Extract the (X, Y) coordinate from the center of the cell holding the provided text.  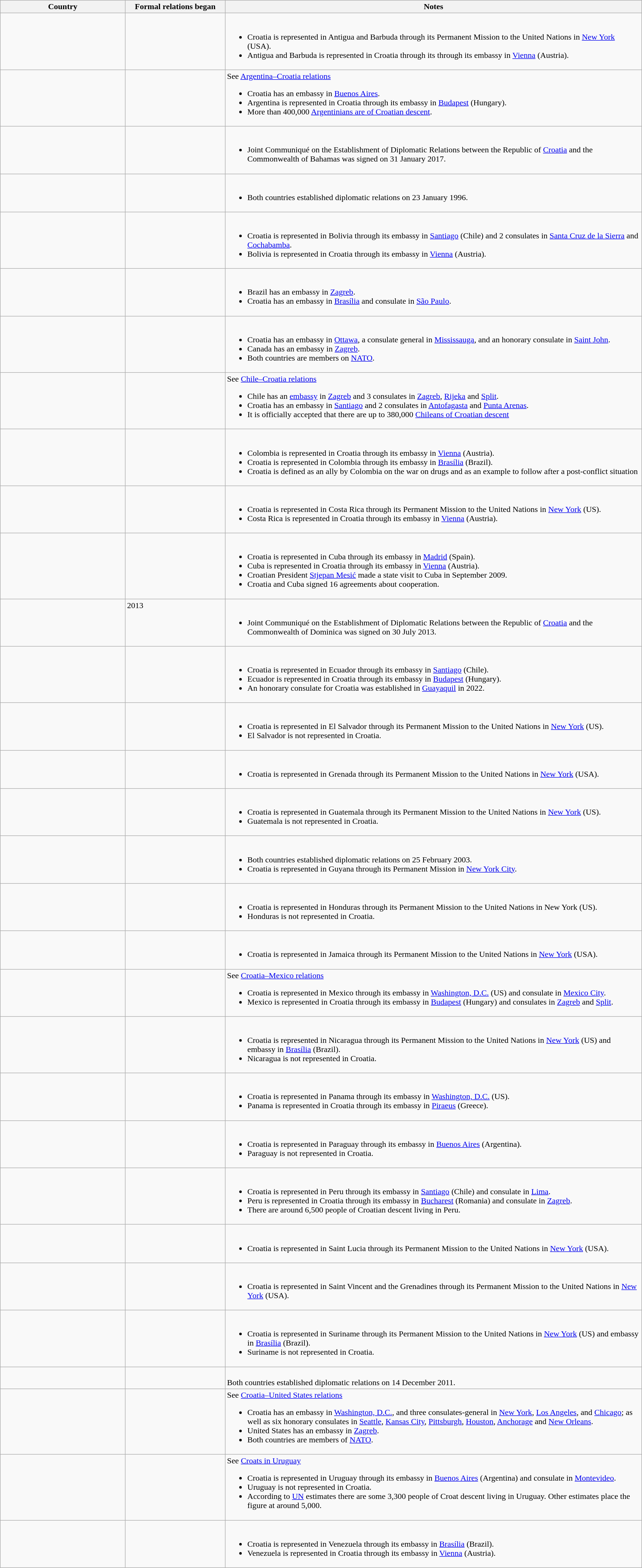
Both countries established diplomatic relations on 25 February 2003.Croatia is represented in Guyana through its Permanent Mission in New York City. (433, 860)
Croatia is represented in Grenada through its Permanent Mission to the United Nations in New York (USA). (433, 769)
Croatia is represented in Guatemala through its Permanent Mission to the United Nations in New York (US).Guatemala is not represented in Croatia. (433, 812)
Both countries established diplomatic relations on 14 December 2011. (433, 1377)
Croatia is represented in El Salvador through its Permanent Mission to the United Nations in New York (US).El Salvador is not represented in Croatia. (433, 727)
Both countries established diplomatic relations on 23 January 1996. (433, 193)
2013 (175, 622)
Croatia is represented in Jamaica through its Permanent Mission to the United Nations in New York (USA). (433, 950)
Croatia is represented in Saint Lucia through its Permanent Mission to the United Nations in New York (USA). (433, 1243)
Croatia is represented in Saint Vincent and the Grenadines through its Permanent Mission to the United Nations in New York (USA). (433, 1286)
Country (63, 7)
Croatia is represented in Honduras through its Permanent Mission to the United Nations in New York (US).Honduras is not represented in Croatia. (433, 907)
Formal relations began (175, 7)
Brazil has an embassy in Zagreb.Croatia has an embassy in Brasília and consulate in São Paulo. (433, 292)
Notes (433, 7)
Croatia is represented in Paraguay through its embassy in Buenos Aires (Argentina).Paraguay is not represented in Croatia. (433, 1144)
